Extract the (x, y) coordinate from the center of the cell holding the provided text.  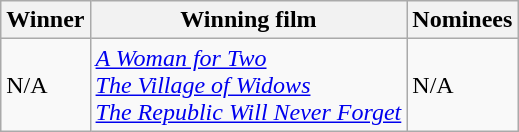
Nominees (462, 20)
Winning film (248, 20)
A Woman for TwoThe Village of WidowsThe Republic Will Never Forget (248, 85)
Winner (46, 20)
